Determine the [X, Y] coordinate at the center of the cell enclosing the given text.  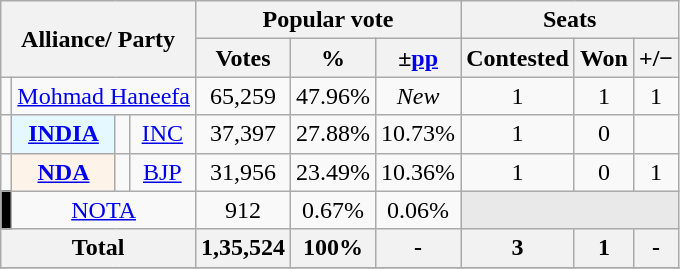
Won [604, 58]
0.06% [418, 210]
NDA [64, 172]
INC [162, 134]
+/− [656, 58]
27.88% [334, 134]
65,259 [242, 96]
Seats [570, 20]
100% [334, 248]
912 [242, 210]
Contested [518, 58]
±pp [418, 58]
Alliance/ Party [98, 39]
37,397 [242, 134]
23.49% [334, 172]
47.96% [334, 96]
BJP [162, 172]
Total [98, 248]
31,956 [242, 172]
1,35,524 [242, 248]
10.36% [418, 172]
0.67% [334, 210]
Popular vote [328, 20]
3 [518, 248]
Votes [242, 58]
10.73% [418, 134]
New [418, 96]
INDIA [64, 134]
Mohmad Haneefa [104, 96]
% [334, 58]
NOTA [104, 210]
